For the text-containing cell, return its midpoint in (X, Y) coordinate format. 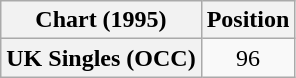
96 (248, 58)
Chart (1995) (101, 20)
Position (248, 20)
UK Singles (OCC) (101, 58)
